Capture the cell that displays the provided text and extract its (X, Y) central coordinate. 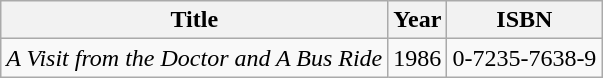
0-7235-7638-9 (524, 58)
A Visit from the Doctor and A Bus Ride (194, 58)
Title (194, 20)
1986 (418, 58)
Year (418, 20)
ISBN (524, 20)
